Pinpoint the cell where the given text exists, returning its (X, Y) midpoint coordinate. 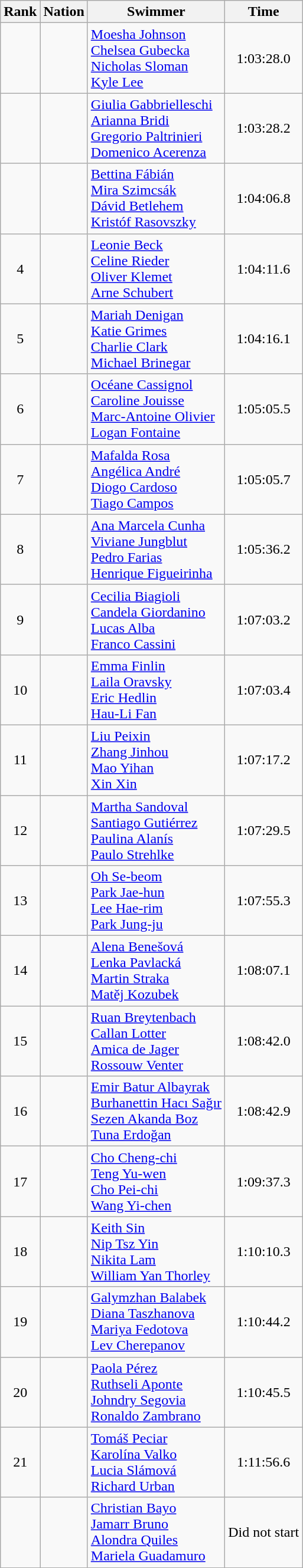
12 (20, 830)
Keith SinNip Tsz YinNikita LamWilliam Yan Thorley (156, 1251)
10 (20, 690)
21 (20, 1462)
16 (20, 1111)
Leonie BeckCeline RiederOliver KlemetArne Schubert (156, 269)
Nation (64, 12)
Giulia GabbrielleschiArianna BridiGregorio PaltrinieriDomenico Acerenza (156, 129)
1:05:36.2 (263, 550)
Emir Batur AlbayrakBurhanettin Hacı SağırSezen Akanda BozTuna Erdoğan (156, 1111)
Martha SandovalSantiago GutiérrezPaulina AlanísPaulo Strehlke (156, 830)
1:05:05.7 (263, 479)
1:07:03.4 (263, 690)
1:10:44.2 (263, 1322)
1:07:29.5 (263, 830)
Tomáš PeciarKarolína ValkoLucia SlámováRichard Urban (156, 1462)
19 (20, 1322)
Moesha JohnsonChelsea GubeckaNicholas SlomanKyle Lee (156, 58)
9 (20, 619)
1:08:42.9 (263, 1111)
1:09:37.3 (263, 1182)
14 (20, 971)
1:03:28.2 (263, 129)
1:04:06.8 (263, 198)
Ana Marcela CunhaViviane JungblutPedro FariasHenrique Figueirinha (156, 550)
7 (20, 479)
Alena BenešováLenka PavlackáMartin StrakaMatěj Kozubek (156, 971)
1:08:07.1 (263, 971)
1:04:16.1 (263, 338)
1:03:28.0 (263, 58)
Christian BayoJamarr BrunoAlondra QuilesMariela Guadamuro (156, 1532)
13 (20, 901)
15 (20, 1041)
8 (20, 550)
Mafalda RosaAngélica AndréDiogo CardosoTiago Campos (156, 479)
Cecilia BiagioliCandela GiordaninoLucas AlbaFranco Cassini (156, 619)
6 (20, 409)
11 (20, 760)
Mariah DeniganKatie GrimesCharlie ClarkMichael Brinegar (156, 338)
Emma FinlinLaila OravskyEric HedlinHau-Li Fan (156, 690)
1:10:10.3 (263, 1251)
Swimmer (156, 12)
1:07:17.2 (263, 760)
Oh Se-beomPark Jae-hunLee Hae-rimPark Jung-ju (156, 901)
1:04:11.6 (263, 269)
1:08:42.0 (263, 1041)
1:07:03.2 (263, 619)
Galymzhan BalabekDiana TaszhanovaMariya FedotovaLev Cherepanov (156, 1322)
Cho Cheng-chiTeng Yu-wenCho Pei-chiWang Yi-chen (156, 1182)
1:11:56.6 (263, 1462)
Rank (20, 12)
17 (20, 1182)
1:10:45.5 (263, 1392)
5 (20, 338)
20 (20, 1392)
Time (263, 12)
Bettina FábiánMira SzimcsákDávid BetlehemKristóf Rasovszky (156, 198)
Océane CassignolCaroline JouisseMarc-Antoine OlivierLogan Fontaine (156, 409)
4 (20, 269)
Ruan BreytenbachCallan LotterAmica de JagerRossouw Venter (156, 1041)
Liu PeixinZhang JinhouMao YihanXin Xin (156, 760)
Paola PérezRuthseli AponteJohndry Segovia Ronaldo Zambrano (156, 1392)
18 (20, 1251)
1:05:05.5 (263, 409)
1:07:55.3 (263, 901)
Did not start (263, 1532)
